Find where the given text appears and provide that cell's center as (x, y) coordinate. 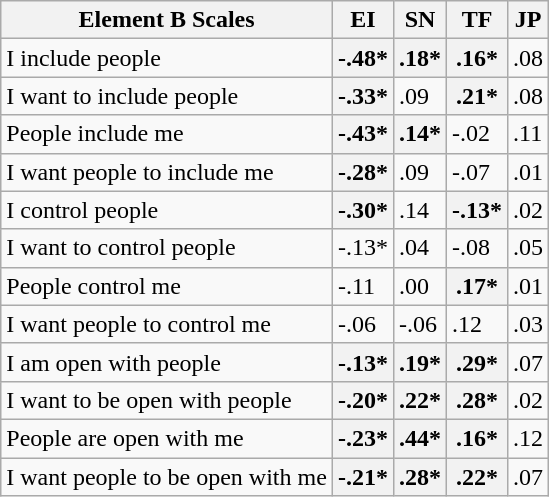
.05 (528, 248)
People control me (167, 286)
-.28* (362, 172)
-.20* (362, 400)
-.08 (478, 248)
JP (528, 20)
.04 (420, 248)
-.21* (362, 477)
I control people (167, 210)
I want people to be open with me (167, 477)
I want to control people (167, 248)
TF (478, 20)
.14 (420, 210)
I want to be open with people (167, 400)
-.48* (362, 58)
.18* (420, 58)
.17* (478, 286)
I include people (167, 58)
.14* (420, 134)
-.43* (362, 134)
.29* (478, 362)
I want to include people (167, 96)
.21* (478, 96)
Element B Scales (167, 20)
SN (420, 20)
-.02 (478, 134)
I want people to include me (167, 172)
People are open with me (167, 438)
.44* (420, 438)
-.11 (362, 286)
.19* (420, 362)
.00 (420, 286)
.11 (528, 134)
I am open with people (167, 362)
-.30* (362, 210)
-.07 (478, 172)
EI (362, 20)
-.23* (362, 438)
I want people to control me (167, 324)
-.33* (362, 96)
People include me (167, 134)
.03 (528, 324)
